For the text-containing cell, return its midpoint in (x, y) coordinate format. 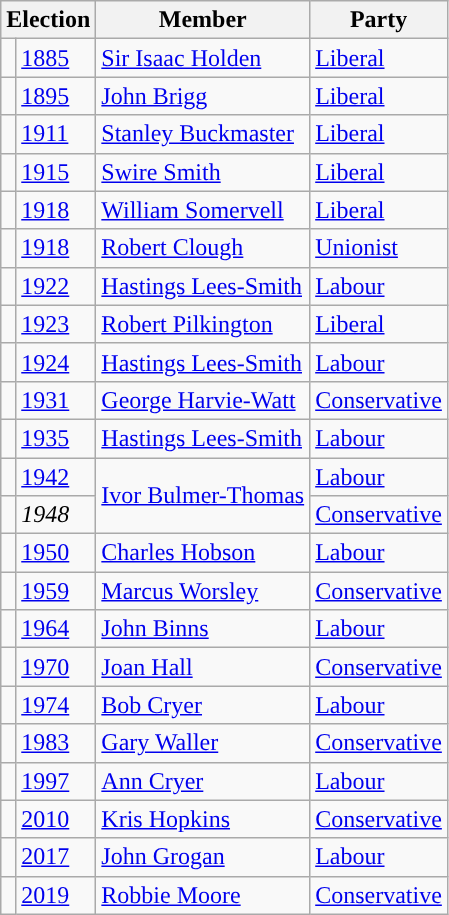
William Somervell (203, 210)
1915 (56, 172)
Sir Isaac Holden (203, 58)
Swire Smith (203, 172)
Election (48, 20)
2019 (56, 895)
Joan Hall (203, 667)
1950 (56, 553)
Member (203, 20)
1911 (56, 134)
Ann Cryer (203, 781)
1935 (56, 438)
1983 (56, 743)
Unionist (379, 248)
John Brigg (203, 96)
1948 (56, 515)
Charles Hobson (203, 553)
1895 (56, 96)
Robbie Moore (203, 895)
Stanley Buckmaster (203, 134)
2017 (56, 857)
1885 (56, 58)
Gary Waller (203, 743)
Bob Cryer (203, 705)
John Grogan (203, 857)
1964 (56, 629)
1997 (56, 781)
1922 (56, 286)
1931 (56, 400)
George Harvie-Watt (203, 400)
Robert Clough (203, 248)
Party (379, 20)
John Binns (203, 629)
Kris Hopkins (203, 819)
Robert Pilkington (203, 324)
1959 (56, 591)
1923 (56, 324)
Ivor Bulmer-Thomas (203, 496)
1970 (56, 667)
2010 (56, 819)
1942 (56, 477)
1974 (56, 705)
1924 (56, 362)
Marcus Worsley (203, 591)
